Find where the given text appears and provide that cell's center as (x, y) coordinate. 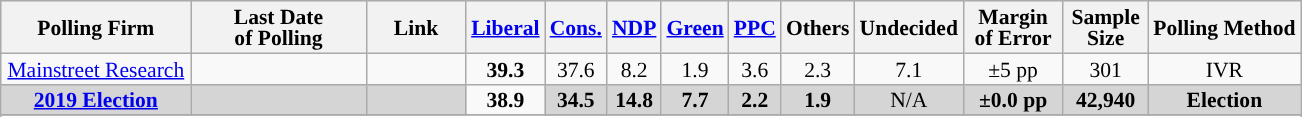
38.9 (505, 100)
Cons. (576, 27)
2.3 (818, 68)
Polling Firm (96, 27)
SampleSize (1106, 27)
Election (1224, 100)
34.5 (576, 100)
Polling Method (1224, 27)
39.3 (505, 68)
Others (818, 27)
±5 pp (1013, 68)
±0.0 pp (1013, 100)
301 (1106, 68)
7.1 (909, 68)
3.6 (755, 68)
Green (694, 27)
Link (416, 27)
Last Dateof Polling (278, 27)
37.6 (576, 68)
7.7 (694, 100)
Undecided (909, 27)
Liberal (505, 27)
IVR (1224, 68)
N/A (909, 100)
Mainstreet Research (96, 68)
42,940 (1106, 100)
2019 Election (96, 100)
Marginof Error (1013, 27)
PPC (755, 27)
2.2 (755, 100)
NDP (634, 27)
8.2 (634, 68)
14.8 (634, 100)
